From the cell containing the given text, extract its center point as (X, Y) coordinate. 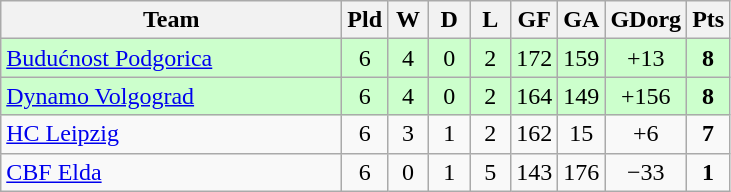
162 (534, 134)
GDorg (646, 20)
+156 (646, 96)
−33 (646, 172)
159 (582, 58)
GA (582, 20)
Pld (365, 20)
3 (408, 134)
HC Leipzig (172, 134)
149 (582, 96)
+13 (646, 58)
+6 (646, 134)
W (408, 20)
L (490, 20)
Pts (708, 20)
15 (582, 134)
164 (534, 96)
D (450, 20)
176 (582, 172)
Budućnost Podgorica (172, 58)
Team (172, 20)
5 (490, 172)
Dynamo Volgograd (172, 96)
7 (708, 134)
CBF Elda (172, 172)
172 (534, 58)
143 (534, 172)
GF (534, 20)
